Pinpoint the cell where the given text exists, returning its (x, y) midpoint coordinate. 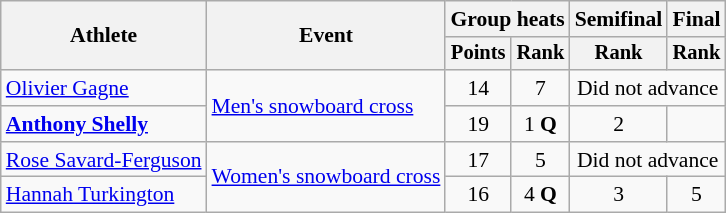
Final (696, 19)
Group heats (507, 19)
Points (478, 54)
Olivier Gagne (104, 88)
2 (619, 124)
Women's snowboard cross (326, 178)
Hannah Turkington (104, 195)
19 (478, 124)
Semifinal (619, 19)
17 (478, 160)
7 (540, 88)
Athlete (104, 36)
Event (326, 36)
Men's snowboard cross (326, 106)
16 (478, 195)
4 Q (540, 195)
14 (478, 88)
Anthony Shelly (104, 124)
1 Q (540, 124)
3 (619, 195)
Rose Savard-Ferguson (104, 160)
